Provide the (X, Y) coordinate of the cell's center where the given text is located.  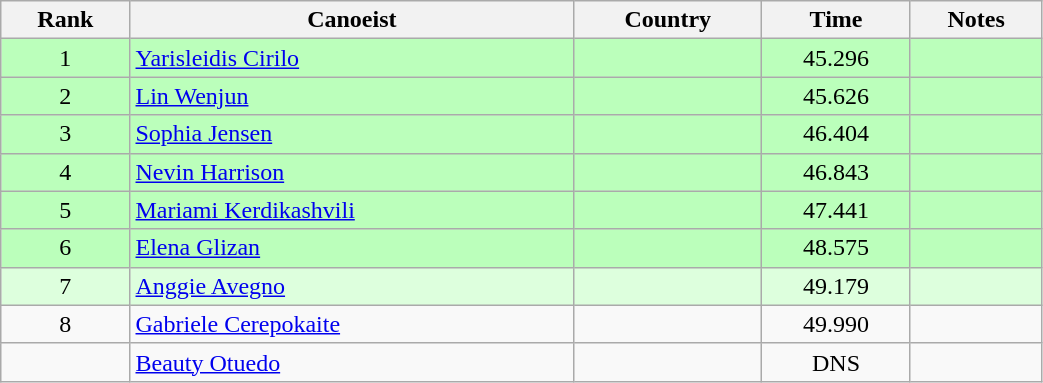
45.296 (836, 58)
5 (66, 210)
Elena Glizan (352, 248)
Notes (976, 20)
Canoeist (352, 20)
Lin Wenjun (352, 96)
Nevin Harrison (352, 172)
Anggie Avegno (352, 286)
Time (836, 20)
Rank (66, 20)
49.990 (836, 324)
46.404 (836, 134)
46.843 (836, 172)
Sophia Jensen (352, 134)
7 (66, 286)
Yarisleidis Cirilo (352, 58)
45.626 (836, 96)
Mariami Kerdikashvili (352, 210)
8 (66, 324)
4 (66, 172)
47.441 (836, 210)
2 (66, 96)
Beauty Otuedo (352, 362)
49.179 (836, 286)
6 (66, 248)
Country (668, 20)
1 (66, 58)
Gabriele Cerepokaite (352, 324)
3 (66, 134)
DNS (836, 362)
48.575 (836, 248)
